Identify which cell holds the provided text, then report its [X, Y] central coordinate. 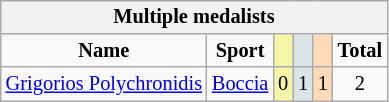
Boccia [240, 84]
Multiple medalists [194, 17]
Sport [240, 51]
Total [360, 51]
2 [360, 84]
Name [104, 51]
0 [283, 84]
Grigorios Polychronidis [104, 84]
